Determine the [x, y] coordinate at the center of the cell enclosing the given text.  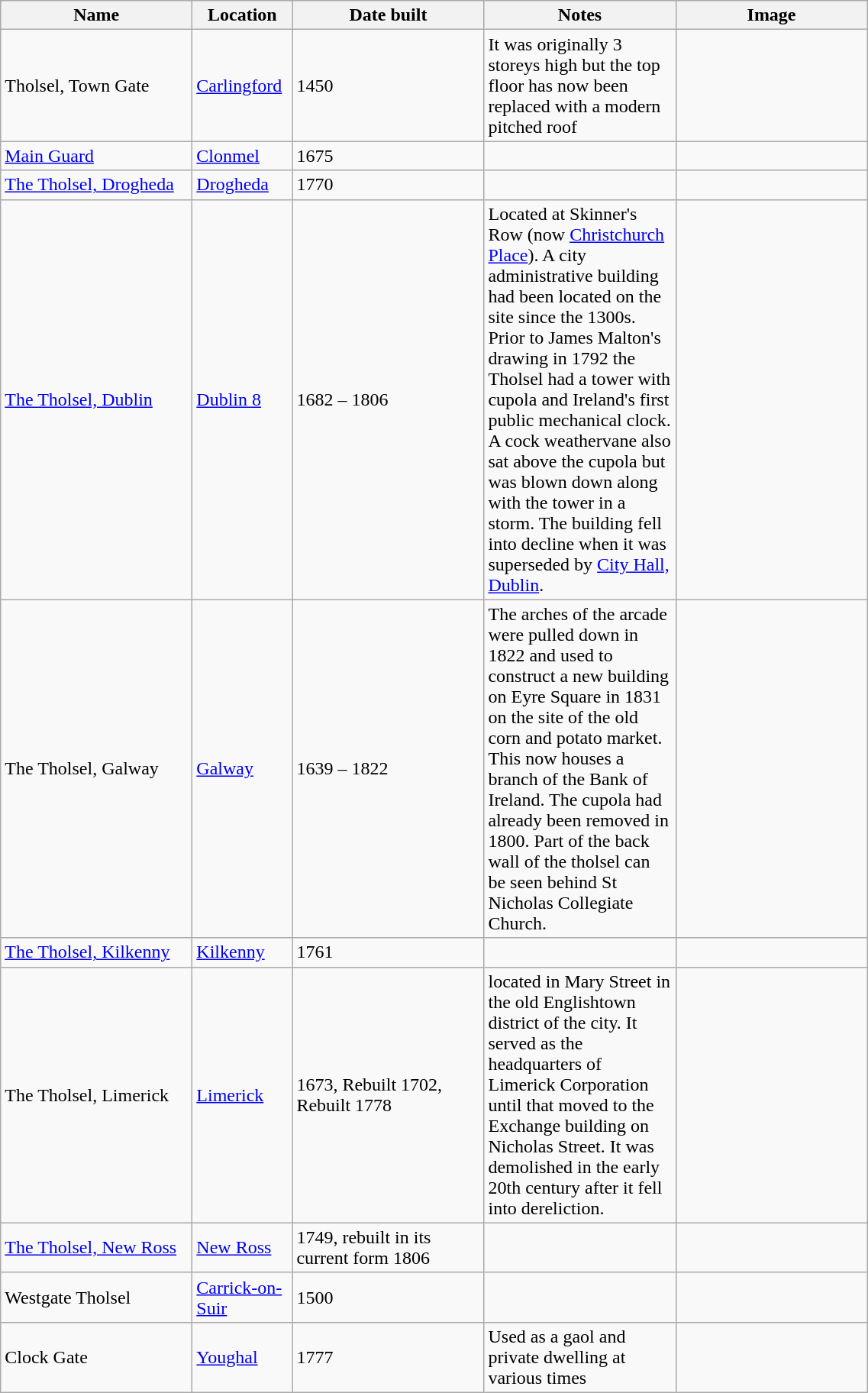
Kilkenny [243, 952]
Galway [243, 768]
Carrick-on-Suir [243, 1297]
Image [771, 15]
Location [243, 15]
1770 [388, 185]
The Tholsel, Limerick [96, 1095]
New Ross [243, 1248]
Clock Gate [96, 1357]
1749, rebuilt in its current form 1806 [388, 1248]
Main Guard [96, 156]
Tholsel, Town Gate [96, 86]
1500 [388, 1297]
Used as a gaol and private dwelling at various times [580, 1357]
1450 [388, 86]
The Tholsel, Kilkenny [96, 952]
1675 [388, 156]
Carlingford [243, 86]
Notes [580, 15]
The Tholsel, Drogheda [96, 185]
Name [96, 15]
Clonmel [243, 156]
Youghal [243, 1357]
Dublin 8 [243, 399]
1761 [388, 952]
1639 – 1822 [388, 768]
Limerick [243, 1095]
The Tholsel, Dublin [96, 399]
The Tholsel, New Ross [96, 1248]
Date built [388, 15]
Drogheda [243, 185]
1777 [388, 1357]
1682 – 1806 [388, 399]
It was originally 3 storeys high but the top floor has now been replaced with a modern pitched roof [580, 86]
1673, Rebuilt 1702, Rebuilt 1778 [388, 1095]
Westgate Tholsel [96, 1297]
The Tholsel, Galway [96, 768]
